Find where the given text appears and provide that cell's center as [x, y] coordinate. 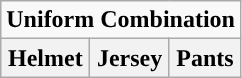
Jersey [130, 58]
Pants [204, 58]
Helmet [46, 58]
Uniform Combination [121, 20]
